Output the [X, Y] coordinate of the center of the cell containing the given text.  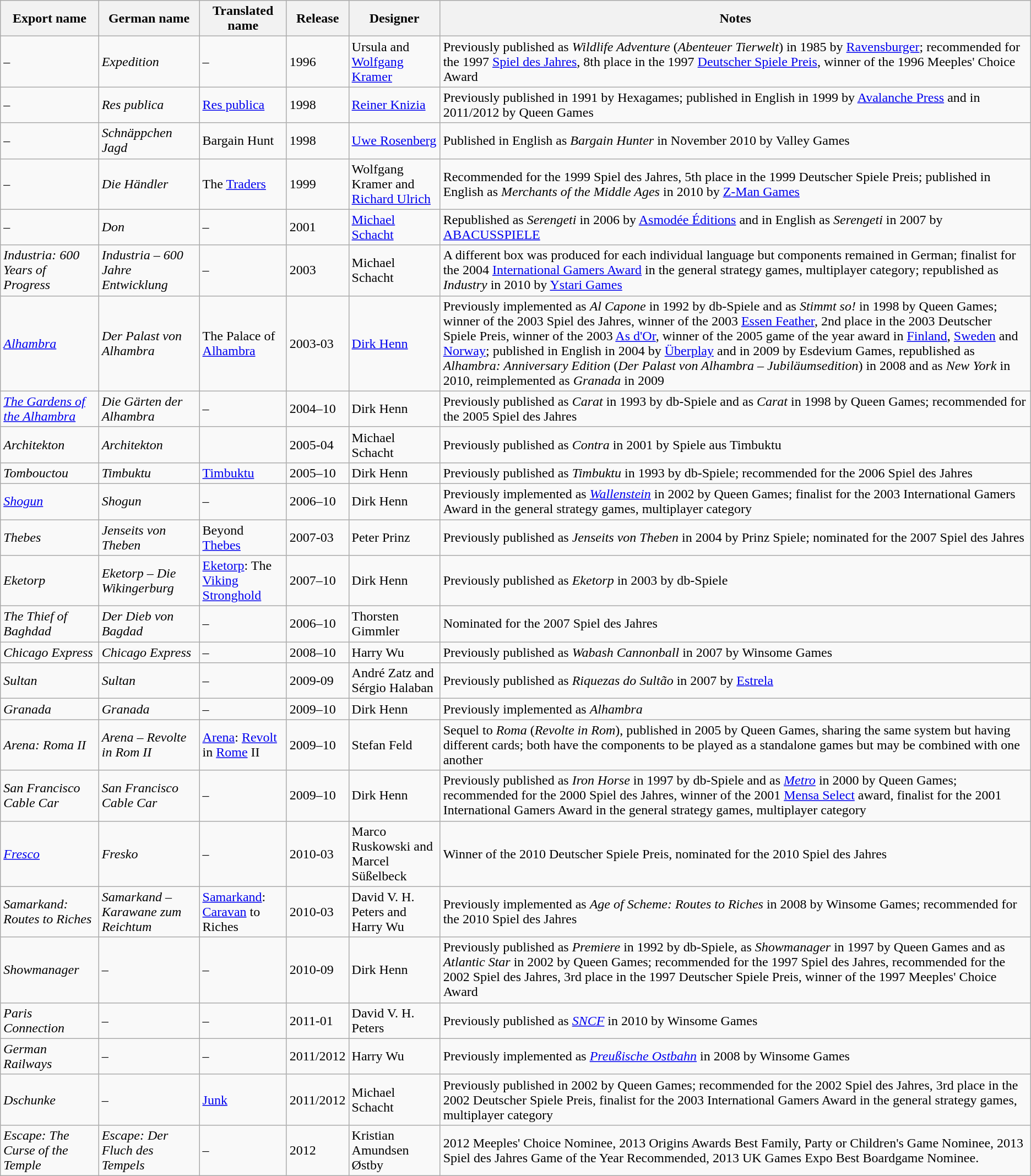
Eketorp [50, 581]
Dschunke [50, 1099]
David V. H. Peters and Harry Wu [394, 912]
Thorsten Gimmler [394, 624]
André Zatz and Sérgio Halaban [394, 680]
Beyond Thebes [243, 537]
2007–10 [317, 581]
Alhambra [50, 344]
Fresco [50, 853]
German Railways [50, 1056]
The Traders [243, 184]
Previously published as Timbuktu in 1993 by db-Spiele; recommended for the 2006 Spiel des Jahres [735, 473]
Stefan Feld [394, 745]
Marco Ruskowski and Marcel Süßelbeck [394, 853]
Junk [243, 1099]
Winner of the 2010 Deutscher Spiele Preis, nominated for the 2010 Spiel des Jahres [735, 853]
Industria: 600 Years of Progress [50, 270]
Arena: Roma II [50, 745]
Translated name [243, 19]
Designer [394, 19]
1996 [317, 62]
2011-01 [317, 1021]
2005-04 [317, 445]
Published in English as Bargain Hunter in November 2010 by Valley Games [735, 141]
Der Palast von Alhambra [149, 344]
Export name [50, 19]
2008–10 [317, 652]
Wolfgang Kramer and Richard Ulrich [394, 184]
Industria – 600 Jahre Entwicklung [149, 270]
Paris Connection [50, 1021]
2001 [317, 227]
2009-09 [317, 680]
Arena: Revolt in Rome II [243, 745]
Eketorp – Die Wikingerburg [149, 581]
1999 [317, 184]
Previously implemented as Preußische Ostbahn in 2008 by Winsome Games [735, 1056]
Eketorp: The Viking Stronghold [243, 581]
Bargain Hunt [243, 141]
Previously published in 1991 by Hexagames; published in English in 1999 by Avalanche Press and in 2011/2012 by Queen Games [735, 105]
Previously published as SNCF in 2010 by Winsome Games [735, 1021]
Samarkand: Routes to Riches [50, 912]
Peter Prinz [394, 537]
The Thief of Baghdad [50, 624]
Samarkand: Caravan to Riches [243, 912]
Der Dieb von Bagdad [149, 624]
2005–10 [317, 473]
Previously published as Carat in 1993 by db-Spiele and as Carat in 1998 by Queen Games; recommended for the 2005 Spiel des Jahres [735, 409]
Previously implemented as Alhambra [735, 709]
Notes [735, 19]
Fresko [149, 853]
Showmanager [50, 970]
Escape: Der Fluch des Tempels [149, 1150]
2012 [317, 1150]
The Gardens of the Alhambra [50, 409]
Die Gärten der Alhambra [149, 409]
Jenseits von Theben [149, 537]
Escape: The Curse of the Temple [50, 1150]
2003-03 [317, 344]
Previously published as Jenseits von Theben in 2004 by Prinz Spiele; nominated for the 2007 Spiel des Jahres [735, 537]
Previously published as Contra in 2001 by Spiele aus Timbuktu [735, 445]
Tombouctou [50, 473]
Schnäppchen Jagd [149, 141]
Don [149, 227]
Expedition [149, 62]
2003 [317, 270]
David V. H. Peters [394, 1021]
Previously published as Eketorp in 2003 by db-Spiele [735, 581]
Republished as Serengeti in 2006 by Asmodée Éditions and in English as Serengeti in 2007 by ABACUSSPIELE [735, 227]
The Palace of Alhambra [243, 344]
Arena – Revolte in Rom II [149, 745]
Uwe Rosenberg [394, 141]
Previously published as Riquezas do Sultão in 2007 by Estrela [735, 680]
2010-09 [317, 970]
German name [149, 19]
Release [317, 19]
Samarkand – Karawane zum Reichtum [149, 912]
Previously published as Wabash Cannonball in 2007 by Winsome Games [735, 652]
2007-03 [317, 537]
Die Händler [149, 184]
Ursula and Wolfgang Kramer [394, 62]
Thebes [50, 537]
2004–10 [317, 409]
Reiner Knizia [394, 105]
Kristian Amundsen Østby [394, 1150]
Previously implemented as Age of Scheme: Routes to Riches in 2008 by Winsome Games; recommended for the 2010 Spiel des Jahres [735, 912]
Nominated for the 2007 Spiel des Jahres [735, 624]
